Capture the cell that displays the provided text and extract its [X, Y] central coordinate. 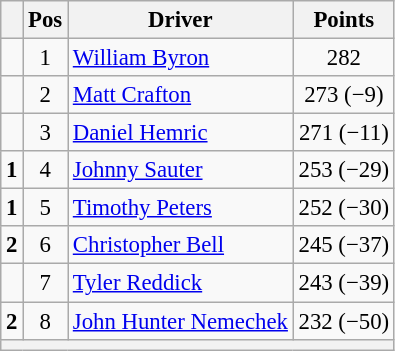
282 [344, 58]
Daniel Hemric [181, 133]
Pos [46, 20]
232 (−50) [344, 321]
8 [46, 321]
Tyler Reddick [181, 283]
4 [46, 170]
William Byron [181, 58]
253 (−29) [344, 170]
Matt Crafton [181, 95]
273 (−9) [344, 95]
John Hunter Nemechek [181, 321]
245 (−37) [344, 245]
6 [46, 245]
271 (−11) [344, 133]
5 [46, 208]
Christopher Bell [181, 245]
Timothy Peters [181, 208]
252 (−30) [344, 208]
243 (−39) [344, 283]
3 [46, 133]
Johnny Sauter [181, 170]
Driver [181, 20]
7 [46, 283]
Points [344, 20]
